From the cell containing the given text, extract its center point as [x, y] coordinate. 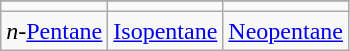
Isopentane [166, 31]
Neopentane [286, 31]
n-Pentane [54, 31]
